For the text-containing cell, return its midpoint in (x, y) coordinate format. 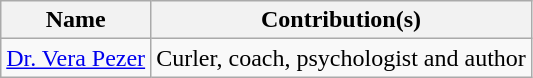
Dr. Vera Pezer (76, 58)
Curler, coach, psychologist and author (342, 58)
Contribution(s) (342, 20)
Name (76, 20)
